Locate the cell with the specified text and output its (x, y) center coordinate. 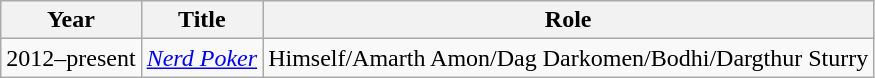
Nerd Poker (202, 58)
Title (202, 20)
Role (568, 20)
2012–present (71, 58)
Year (71, 20)
Himself/Amarth Amon/Dag Darkomen/Bodhi/Dargthur Sturry (568, 58)
